For the text-containing cell, return its midpoint in (X, Y) coordinate format. 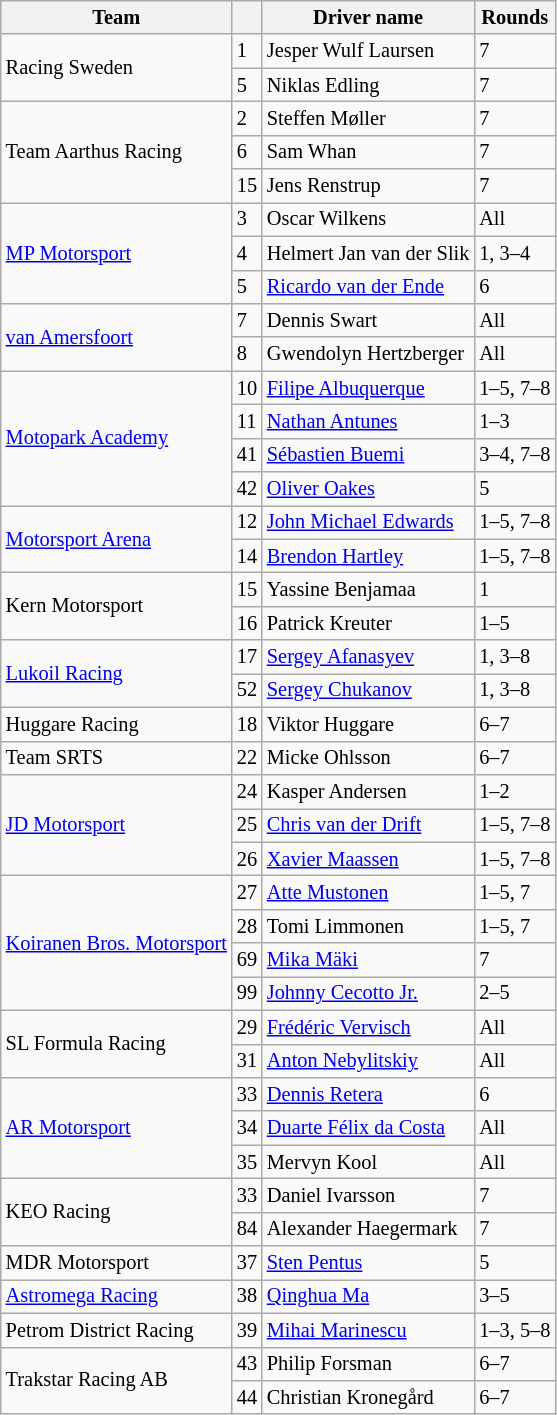
38 (247, 1296)
KEO Racing (116, 1212)
16 (247, 623)
43 (247, 1364)
17 (247, 657)
Xavier Maassen (368, 859)
MDR Motorsport (116, 1263)
Patrick Kreuter (368, 623)
Koiranen Bros. Motorsport (116, 942)
Helmert Jan van der Slik (368, 253)
Mika Mäki (368, 960)
Daniel Ivarsson (368, 1195)
69 (247, 960)
John Michael Edwards (368, 522)
Motorsport Arena (116, 538)
44 (247, 1397)
van Amersfoort (116, 336)
Tomi Limmonen (368, 926)
24 (247, 791)
Brendon Hartley (368, 556)
34 (247, 1128)
Chris van der Drift (368, 825)
Christian Kronegård (368, 1397)
Dennis Retera (368, 1094)
SL Formula Racing (116, 1044)
4 (247, 253)
14 (247, 556)
27 (247, 892)
37 (247, 1263)
1, 3–4 (514, 253)
Duarte Félix da Costa (368, 1128)
11 (247, 421)
2 (247, 118)
28 (247, 926)
Sergey Afanasyev (368, 657)
3–4, 7–8 (514, 455)
1–5 (514, 623)
2–5 (514, 993)
Steffen Møller (368, 118)
22 (247, 758)
Kern Motorsport (116, 606)
Astromega Racing (116, 1296)
Nathan Antunes (368, 421)
Yassine Benjamaa (368, 589)
99 (247, 993)
Philip Forsman (368, 1364)
3–5 (514, 1296)
Ricardo van der Ende (368, 287)
JD Motorsport (116, 824)
Kasper Andersen (368, 791)
18 (247, 724)
29 (247, 1027)
Frédéric Vervisch (368, 1027)
Team (116, 17)
Filipe Albuquerque (368, 388)
Niklas Edling (368, 85)
1–3, 5–8 (514, 1330)
MP Motorsport (116, 252)
Oscar Wilkens (368, 219)
Petrom District Racing (116, 1330)
Viktor Huggare (368, 724)
Alexander Haegermark (368, 1229)
AR Motorsport (116, 1128)
12 (247, 522)
8 (247, 354)
Team SRTS (116, 758)
Micke Ohlsson (368, 758)
3 (247, 219)
41 (247, 455)
Team Aarthus Racing (116, 152)
52 (247, 690)
Sébastien Buemi (368, 455)
Qinghua Ma (368, 1296)
Mihai Marinescu (368, 1330)
31 (247, 1061)
25 (247, 825)
Jens Renstrup (368, 186)
Mervyn Kool (368, 1162)
Sam Whan (368, 152)
39 (247, 1330)
1–3 (514, 421)
Lukoil Racing (116, 674)
26 (247, 859)
Anton Nebylitskiy (368, 1061)
Huggare Racing (116, 724)
Oliver Oakes (368, 489)
Atte Mustonen (368, 892)
Dennis Swart (368, 320)
42 (247, 489)
84 (247, 1229)
Racing Sweden (116, 68)
Sten Pentus (368, 1263)
10 (247, 388)
Jesper Wulf Laursen (368, 51)
35 (247, 1162)
Rounds (514, 17)
Driver name (368, 17)
Trakstar Racing AB (116, 1380)
Sergey Chukanov (368, 690)
Gwendolyn Hertzberger (368, 354)
Motopark Academy (116, 438)
Johnny Cecotto Jr. (368, 993)
1–2 (514, 791)
